Find where the given text appears and provide that cell's center as [X, Y] coordinate. 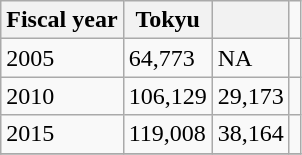
29,173 [250, 96]
106,129 [168, 96]
38,164 [250, 134]
64,773 [168, 58]
2005 [62, 58]
NA [250, 58]
Tokyu [168, 20]
2010 [62, 96]
119,008 [168, 134]
2015 [62, 134]
Fiscal year [62, 20]
